Output the [x, y] coordinate of the center of the cell containing the given text.  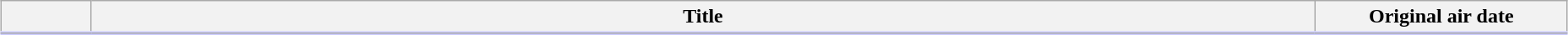
Title [703, 17]
Original air date [1441, 17]
